From the cell containing the given text, extract its center point as (X, Y) coordinate. 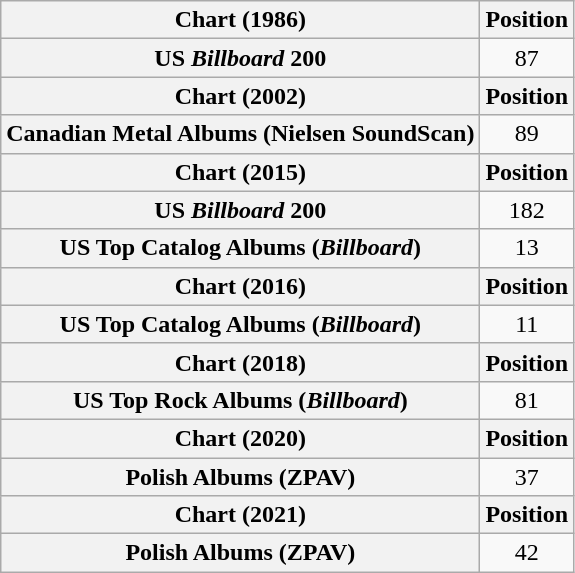
Chart (2002) (240, 96)
Chart (2020) (240, 438)
87 (527, 58)
11 (527, 324)
Chart (1986) (240, 20)
42 (527, 553)
Chart (2018) (240, 362)
Chart (2016) (240, 286)
Chart (2015) (240, 172)
81 (527, 400)
Chart (2021) (240, 515)
Canadian Metal Albums (Nielsen SoundScan) (240, 134)
89 (527, 134)
13 (527, 248)
182 (527, 210)
37 (527, 477)
US Top Rock Albums (Billboard) (240, 400)
